Determine the (X, Y) coordinate at the center of the cell enclosing the given text.  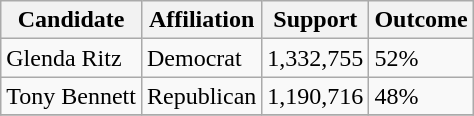
Affiliation (201, 20)
Democrat (201, 58)
Tony Bennett (72, 96)
Glenda Ritz (72, 58)
48% (421, 96)
52% (421, 58)
Outcome (421, 20)
Support (316, 20)
Republican (201, 96)
Candidate (72, 20)
1,190,716 (316, 96)
1,332,755 (316, 58)
